For the text-containing cell, return its midpoint in [X, Y] coordinate format. 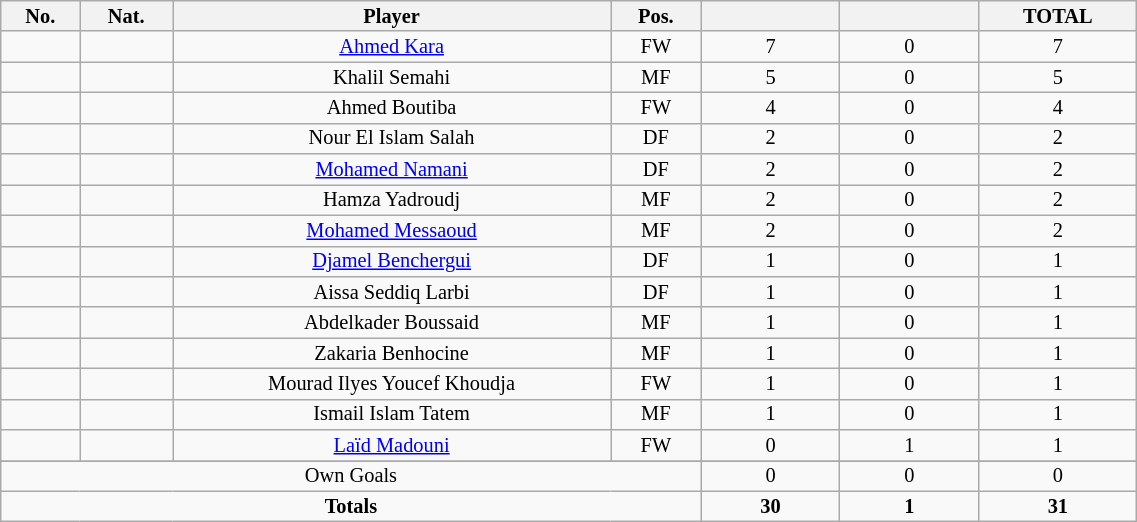
Ismail Islam Tatem [392, 414]
Laïd Madouni [392, 446]
30 [770, 506]
Player [392, 16]
Hamza Yadroudj [392, 200]
Own Goals [351, 476]
Ahmed Boutiba [392, 108]
Khalil Semahi [392, 78]
Nour El Islam Salah [392, 138]
Nat. [126, 16]
Pos. [656, 16]
Djamel Benchergui [392, 262]
Mourad Ilyes Youcef Khoudja [392, 384]
31 [1058, 506]
Abdelkader Boussaid [392, 322]
Mohamed Namani [392, 170]
Totals [351, 506]
Mohamed Messaoud [392, 230]
Zakaria Benhocine [392, 354]
Ahmed Kara [392, 46]
No. [40, 16]
Aissa Seddiq Larbi [392, 292]
TOTAL [1058, 16]
